Determine the (X, Y) coordinate at the center of the cell enclosing the given text.  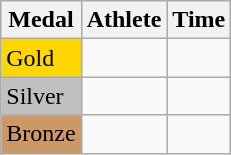
Time (199, 20)
Silver (41, 96)
Bronze (41, 134)
Athlete (124, 20)
Gold (41, 58)
Medal (41, 20)
